Return the (x, y) coordinate for the center point of the cell that contains the specified text.  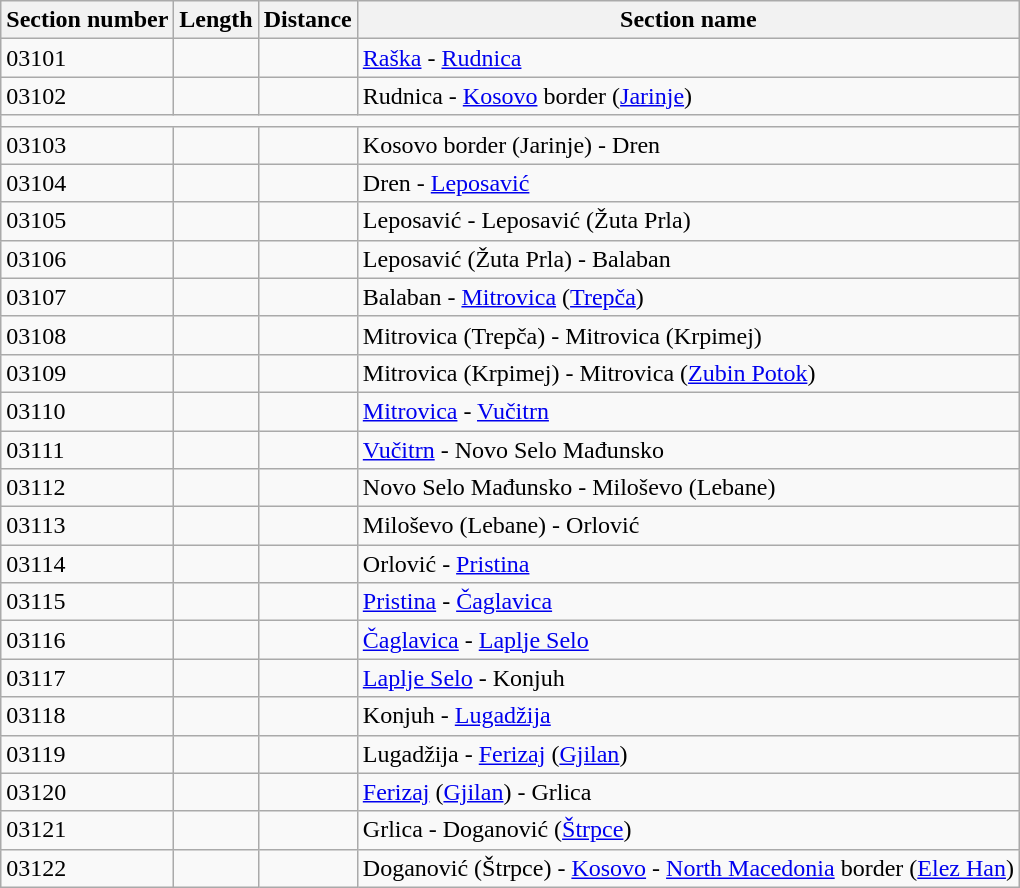
03122 (88, 868)
03109 (88, 373)
Laplje Selo - Konjuh (688, 678)
Lugadžija - Ferizaj (Gjilan) (688, 754)
03104 (88, 183)
Mitrovica (Krpimej) - Mitrovica (Zubin Potok) (688, 373)
Leposavić - Leposavić (Žuta Prla) (688, 221)
Novo Selo Mađunsko - Miloševo (Lebane) (688, 488)
03105 (88, 221)
Raška - Rudnica (688, 58)
03106 (88, 259)
03101 (88, 58)
Mitrovica - Vučitrn (688, 411)
03110 (88, 411)
03115 (88, 602)
Length (216, 20)
Miloševo (Lebane) - Orlović (688, 526)
03107 (88, 297)
Ferizaj (Gjilan) - Grlica (688, 792)
Rudnica - Kosovo border (Jarinje) (688, 96)
03116 (88, 640)
Konjuh - Lugadžija (688, 716)
03119 (88, 754)
Kosovo border (Jarinje) - Dren (688, 145)
03117 (88, 678)
03114 (88, 564)
03118 (88, 716)
Pristina - Čaglavica (688, 602)
Distance (308, 20)
Čaglavica - Laplje Selo (688, 640)
03111 (88, 449)
Balaban - Mitrovica (Trepča) (688, 297)
03102 (88, 96)
Doganović (Štrpce) - Kosovo - North Macedonia border (Elez Han) (688, 868)
Grlica - Doganović (Štrpce) (688, 830)
Vučitrn - Novo Selo Mađunsko (688, 449)
03121 (88, 830)
Mitrovica (Trepča) - Mitrovica (Krpimej) (688, 335)
03103 (88, 145)
Section number (88, 20)
Dren - Leposavić (688, 183)
Orlović - Pristina (688, 564)
03112 (88, 488)
03108 (88, 335)
Section name (688, 20)
Leposavić (Žuta Prla) - Balaban (688, 259)
03113 (88, 526)
03120 (88, 792)
